Find where the given text appears and provide that cell's center as (X, Y) coordinate. 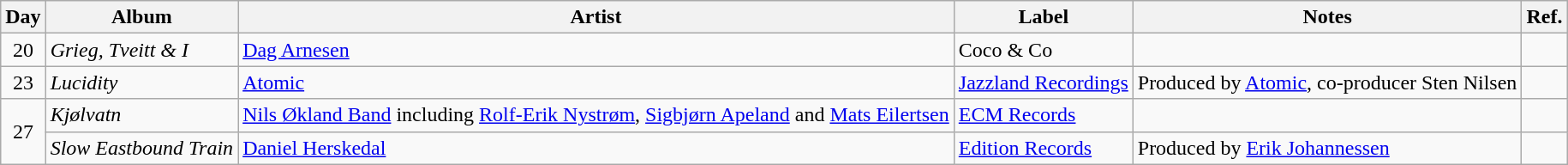
Artist (596, 17)
Grieg, Tveitt & I (141, 50)
Label (1044, 17)
Jazzland Recordings (1044, 82)
Atomic (596, 82)
27 (23, 131)
Day (23, 17)
Dag Arnesen (596, 50)
Slow Eastbound Train (141, 148)
23 (23, 82)
Notes (1327, 17)
Produced by Erik Johannessen (1327, 148)
Kjølvatn (141, 115)
Nils Økland Band including Rolf-Erik Nystrøm, Sigbjørn Apeland and Mats Eilertsen (596, 115)
Edition Records (1044, 148)
Daniel Herskedal (596, 148)
20 (23, 50)
ECM Records (1044, 115)
Album (141, 17)
Ref. (1544, 17)
Produced by Atomic, co-producer Sten Nilsen (1327, 82)
Coco & Co (1044, 50)
Lucidity (141, 82)
